Search for the cell housing the specified text and yield its (x, y) center coordinate. 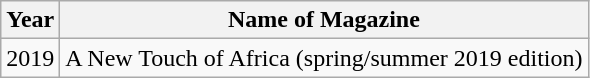
2019 (30, 58)
Name of Magazine (324, 20)
A New Touch of Africa (spring/summer 2019 edition) (324, 58)
Year (30, 20)
